Locate the cell with the specified text and output its [x, y] center coordinate. 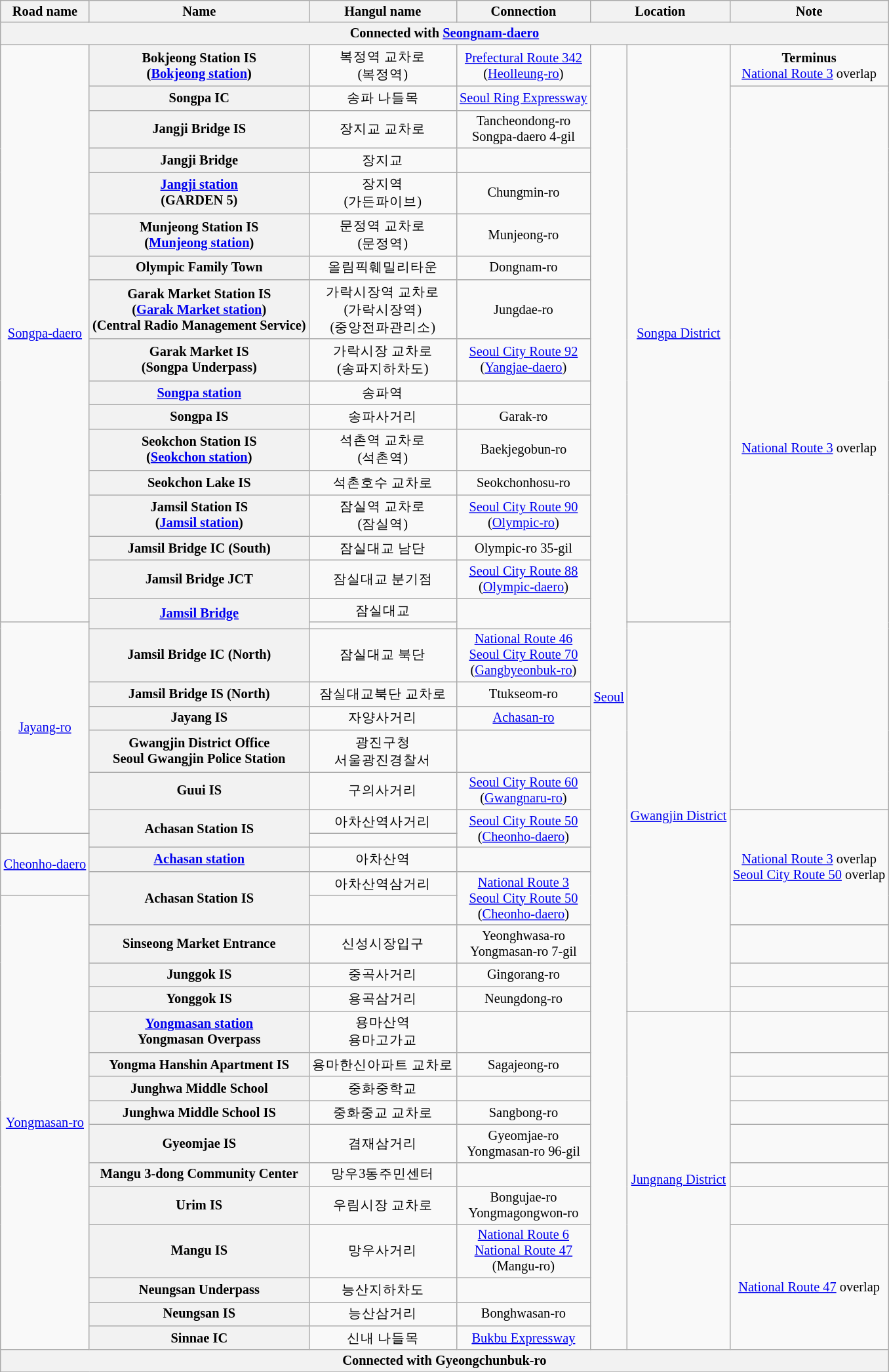
Jamsil Station IS(Jamsil station) [199, 515]
용곡삼거리 [383, 999]
Yonggok IS [199, 999]
능산지하차도 [383, 1290]
Road name [45, 11]
Yongmasan-ro [45, 1122]
Sangbong-ro [523, 1113]
잠실대교 남단 [383, 548]
Junggok IS [199, 974]
Baekjegobun-ro [523, 450]
Jamsil Bridge JCT [199, 579]
Jungdae-ro [523, 309]
Songpa District [679, 333]
가락시장역 교차로(가락시장역)(중앙전파관리소) [383, 309]
Connected with Gyeongchunbuk-ro [444, 1361]
Bukbu Expressway [523, 1337]
Neungsan Underpass [199, 1290]
National Route 47 overlap [809, 1287]
Seoul City Route 60(Gwangnaru-ro) [523, 791]
Garak Market Station IS(Garak Market station)(Central Radio Management Service) [199, 309]
잠실역 교차로(잠실역) [383, 515]
Neungdong-ro [523, 999]
Ttukseom-ro [523, 694]
Connected with Seongnam-daero [444, 33]
Jamsil Bridge IC (North) [199, 655]
TerminusNational Route 3 overlap [809, 66]
신성시장입구 [383, 944]
National Route 3 overlap [809, 447]
송파사거리 [383, 417]
망우사거리 [383, 1251]
Bongujae-roYongmagongwon-ro [523, 1205]
Jamsil Bridge IS (North) [199, 694]
광진구청서울광진경찰서 [383, 751]
Seoul Ring Expressway [523, 98]
Sinnae IC [199, 1337]
Sagajeong-ro [523, 1065]
Location [660, 11]
Note [809, 11]
가락시장 교차로(송파지하차도) [383, 360]
석촌역 교차로(석촌역) [383, 450]
Urim IS [199, 1205]
Name [199, 11]
Jayang-ro [45, 728]
Junghwa Middle School IS [199, 1113]
아차산역삼거리 [383, 884]
송파역 [383, 393]
Songpa IC [199, 98]
Jamsil Bridge [199, 613]
Seoul [609, 697]
Bokjeong Station IS(Bokjeong station) [199, 66]
National Route 3Seoul City Route 50(Cheonho-daero) [523, 898]
Jungnang District [679, 1180]
신내 나들목 [383, 1337]
잠실대교 분기점 [383, 579]
우림시장 교차로 [383, 1205]
Junghwa Middle School [199, 1088]
용마산역용마고가교 [383, 1032]
장지교 교차로 [383, 129]
장지역(가든파이브) [383, 193]
망우3동주민센터 [383, 1175]
Gyeomjae IS [199, 1143]
Jangji Bridge [199, 160]
잠실대교 북단 [383, 655]
Mangu IS [199, 1251]
Chungmin-ro [523, 193]
Munjeong Station IS(Munjeong station) [199, 235]
National Route 3 overlapSeoul City Route 50 overlap [809, 867]
Seoul City Route 50(Cheonho-daero) [523, 829]
Jangji Bridge IS [199, 129]
Munjeong-ro [523, 235]
자양사거리 [383, 718]
Tancheondong-roSongpa-daero 4-gil [523, 129]
Songpa IS [199, 417]
중화중학교 [383, 1088]
Guui IS [199, 791]
Seokchon Lake IS [199, 482]
Bonghwasan-ro [523, 1314]
Gwangjin District [679, 817]
문정역 교차로(문정역) [383, 235]
Seoul City Route 92(Yangjae-daero) [523, 360]
잠실대교북단 교차로 [383, 694]
Cheonho-daero [45, 864]
Songpa-daero [45, 333]
올림픽훼밀리타운 [383, 267]
Neungsan IS [199, 1314]
Sinseong Market Entrance [199, 944]
중곡사거리 [383, 974]
Achasan station [199, 859]
능산삼거리 [383, 1314]
Gwangjin District OfficeSeoul Gwangjin Police Station [199, 751]
장지교 [383, 160]
겸재삼거리 [383, 1143]
Gingorang-ro [523, 974]
Songpa station [199, 393]
아차산역사거리 [383, 822]
Gyeomjae-roYongmasan-ro 96-gil [523, 1143]
중화중교 교차로 [383, 1113]
송파 나들목 [383, 98]
석촌호수 교차로 [383, 482]
Seoul City Route 90(Olympic-ro) [523, 515]
Yongma Hanshin Apartment IS [199, 1065]
잠실대교 [383, 610]
Olympic-ro 35-gil [523, 548]
Mangu 3-dong Community Center [199, 1175]
Achasan-ro [523, 718]
Olympic Family Town [199, 267]
Yeonghwasa-roYongmasan-ro 7-gil [523, 944]
Garak Market IS(Songpa Underpass) [199, 360]
Yongmasan stationYongmasan Overpass [199, 1032]
Connection [523, 11]
National Route 6National Route 47(Mangu-ro) [523, 1251]
아차산역 [383, 859]
Seokchon Station IS(Seokchon station) [199, 450]
Jayang IS [199, 718]
Garak-ro [523, 417]
용마한신아파트 교차로 [383, 1065]
Jamsil Bridge IC (South) [199, 548]
Seoul City Route 88(Olympic-daero) [523, 579]
Hangul name [383, 11]
Jangji station(GARDEN 5) [199, 193]
복정역 교차로(복정역) [383, 66]
Dongnam-ro [523, 267]
National Route 46Seoul City Route 70(Gangbyeonbuk-ro) [523, 655]
구의사거리 [383, 791]
Prefectural Route 342(Heolleung-ro) [523, 66]
Seokchonhosu-ro [523, 482]
